Search for the cell housing the specified text and yield its (X, Y) center coordinate. 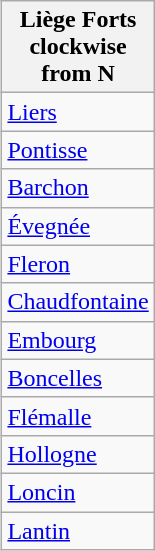
Barchon (78, 188)
Chaudfontaine (78, 302)
Embourg (78, 340)
Lantin (78, 531)
Fleron (78, 264)
Pontisse (78, 150)
Flémalle (78, 416)
Loncin (78, 492)
Évegnée (78, 226)
Boncelles (78, 378)
Liers (78, 112)
Liège Fortsclockwisefrom N (78, 47)
Hollogne (78, 454)
